Pinpoint the cell where the given text exists, returning its (x, y) midpoint coordinate. 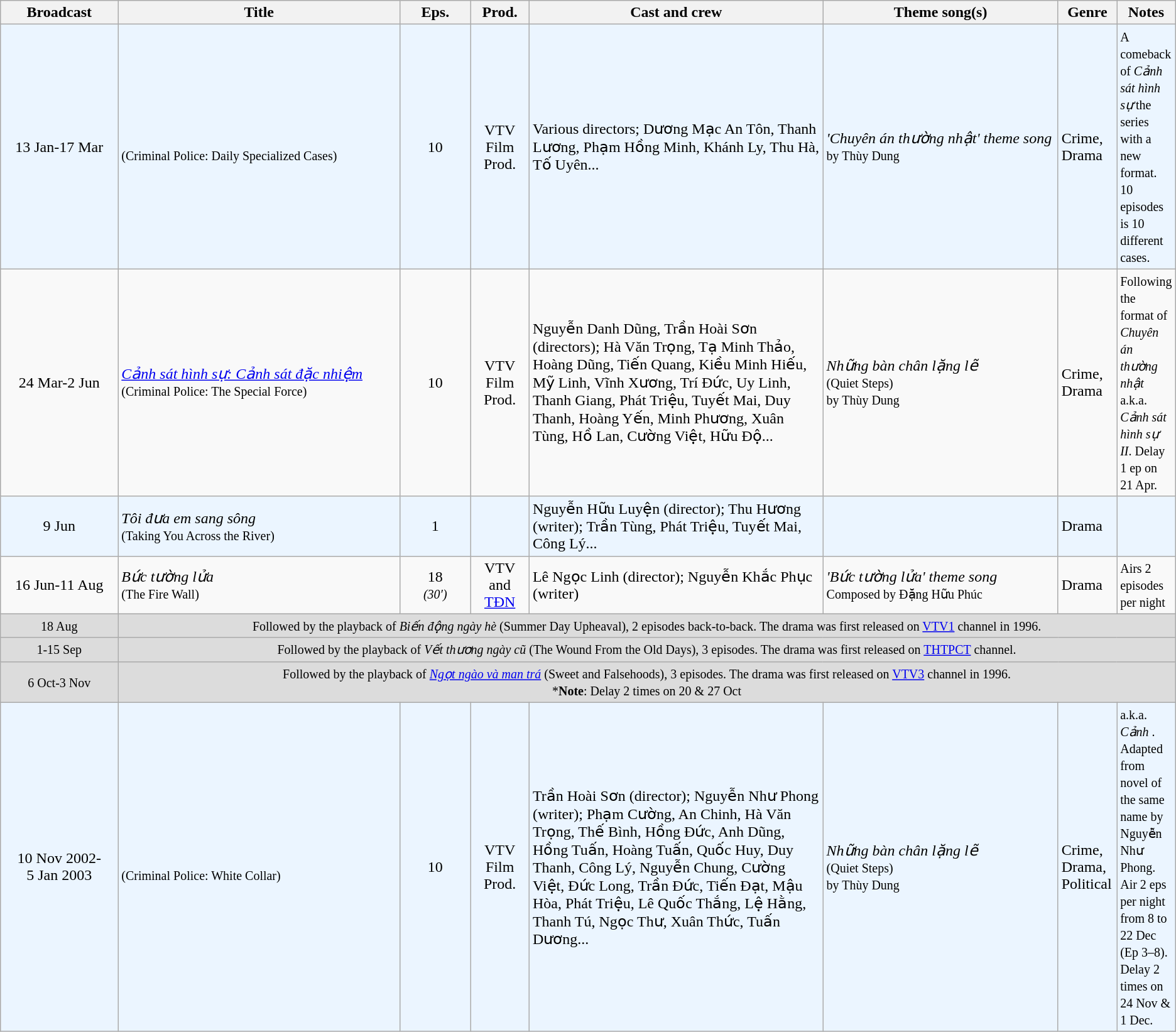
Notes (1146, 13)
10 Nov 2002-5 Jan 2003 (59, 867)
9 Jun (59, 526)
(Criminal Police: White Collar) (259, 867)
Following the format of Chuyên án thường nhật a.k.a. Cảnh sát hình sự II. Delay 1 ep on 21 Apr. (1146, 383)
Eps. (435, 13)
Prod. (500, 13)
16 Jun-11 Aug (59, 585)
1 (435, 526)
Cast and crew (676, 13)
Theme song(s) (940, 13)
Tôi đưa em sang sông (Taking You Across the River) (259, 526)
Bức tường lửa (The Fire Wall) (259, 585)
6 Oct-3 Nov (59, 682)
18(30′) (435, 585)
Crime, Drama, Political (1087, 867)
VTVandTĐN (500, 585)
'Chuyên án thường nhật' theme songby Thùy Dung (940, 147)
1-15 Sep (59, 649)
Nguyễn Hữu Luyện (director); Thu Hương (writer); Trần Tùng, Phát Triệu, Tuyết Mai, Công Lý... (676, 526)
Cảnh sát hình sự: Cảnh sát đặc nhiệm (Criminal Police: The Special Force) (259, 383)
Various directors; Dương Mạc An Tôn, Thanh Lương, Phạm Hồng Minh, Khánh Ly, Thu Hà, Tố Uyên... (676, 147)
Genre (1087, 13)
Title (259, 13)
Broadcast (59, 13)
Airs 2 episodes per night (1146, 585)
24 Mar-2 Jun (59, 383)
18 Aug (59, 626)
Lê Ngọc Linh (director); Nguyễn Khắc Phục (writer) (676, 585)
A comeback of Cảnh sát hình sự the series with a new format. 10 episodes is 10 different cases. (1146, 147)
'Bức tường lửa' theme songComposed by Đặng Hữu Phúc (940, 585)
Followed by the playback of Vết thương ngày cũ (The Wound From the Old Days), 3 episodes. The drama was first released on THTPCT channel. (647, 649)
Followed by the playback of Biến động ngày hè (Summer Day Upheaval), 2 episodes back-to-back. The drama was first released on VTV1 channel in 1996. (647, 626)
(Criminal Police: Daily Specialized Cases) (259, 147)
13 Jan-17 Mar (59, 147)
